Scan for the cell matching the given text and deliver its [x, y] coordinate at center. 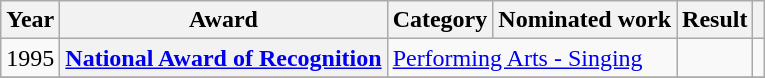
Award [224, 20]
Category [440, 20]
Nominated work [585, 20]
1995 [30, 58]
National Award of Recognition [224, 58]
Result [715, 20]
Performing Arts - Singing [532, 58]
Year [30, 20]
